Find where the given text appears and provide that cell's center as [x, y] coordinate. 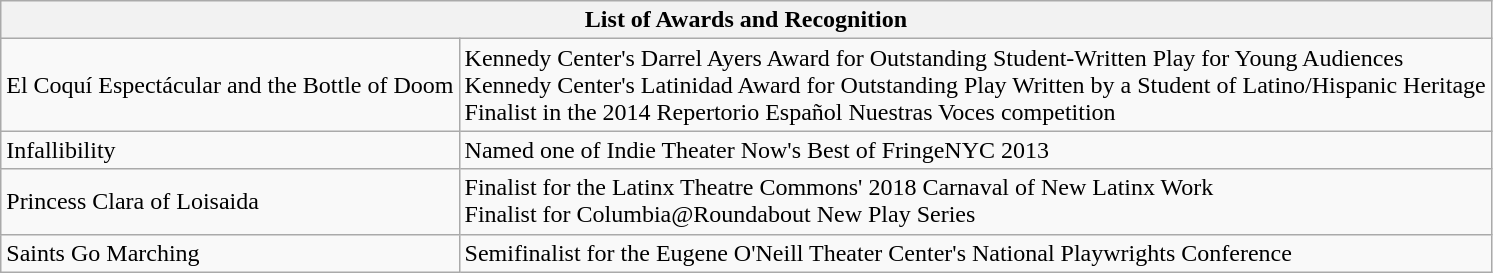
Semifinalist for the Eugene O'Neill Theater Center's National Playwrights Conference [975, 253]
Infallibility [230, 150]
Princess Clara of Loisaida [230, 202]
Named one of Indie Theater Now's Best of FringeNYC 2013 [975, 150]
Saints Go Marching [230, 253]
El Coquí Espectácular and the Bottle of Doom [230, 85]
List of Awards and Recognition [746, 20]
Finalist for the Latinx Theatre Commons' 2018 Carnaval of New Latinx WorkFinalist for Columbia@Roundabout New Play Series [975, 202]
